Scan for the cell matching the given text and deliver its (X, Y) coordinate at center. 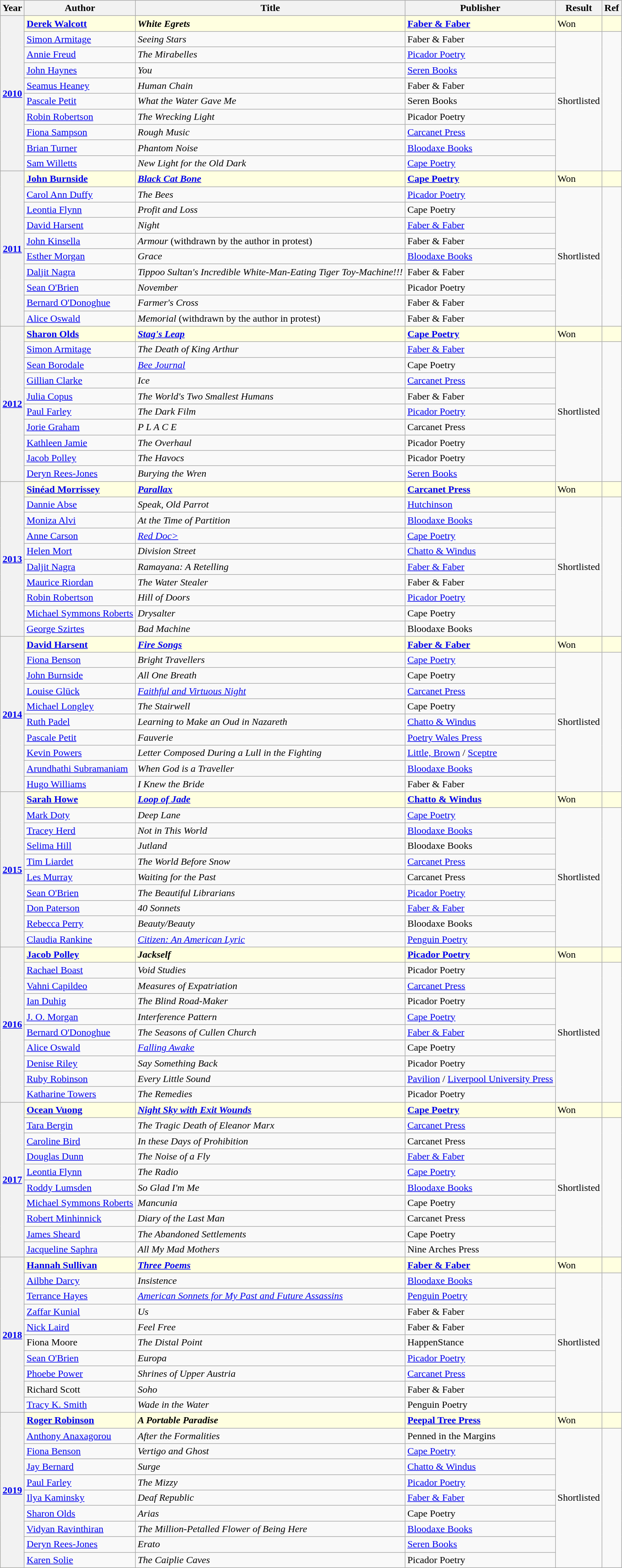
Vidyan Ravinthiran (80, 1529)
Jacqueline Saphra (80, 1250)
Tim Liardet (80, 861)
J. O. Morgan (80, 1017)
Fauverie (270, 738)
The Noise of a Fly (270, 1156)
Grace (270, 256)
A Portable Paradise (270, 1420)
Arias (270, 1513)
New Light for the Old Dark (270, 163)
Sarah Howe (80, 799)
Say Something Back (270, 1063)
Fiona Sampson (80, 132)
Julia Copus (80, 396)
2017 (12, 1180)
George Szirtes (80, 629)
The Distal Point (270, 1343)
Robert Minhinnick (80, 1219)
Drysalter (270, 613)
Douglas Dunn (80, 1156)
Citizen: An American Lyric (270, 939)
2016 (12, 1025)
Fire Songs (270, 644)
The Caiplie Caves (270, 1560)
Every Little Sound (270, 1079)
Penned in the Margins (480, 1435)
Sean Borodale (80, 365)
The Stairwell (270, 707)
Interference Pattern (270, 1017)
Ocean Vuong (80, 1110)
2013 (12, 559)
Jackself (270, 955)
Ramayana: A Retelling (270, 567)
James Sheard (80, 1234)
Brian Turner (80, 148)
2014 (12, 714)
Phantom Noise (270, 148)
Phoebe Power (80, 1374)
Anne Carson (80, 536)
Deaf Republic (270, 1498)
The Mirabelles (270, 55)
Jutland (270, 846)
Nick Laird (80, 1327)
Kevin Powers (80, 753)
In these Days of Prohibition (270, 1141)
Hugo Williams (80, 784)
Ice (270, 380)
Parallax (270, 489)
Letter Composed During a Lull in the Fighting (270, 753)
Roddy Lumsden (80, 1188)
Night (270, 225)
Waiting for the Past (270, 877)
White Egrets (270, 24)
2019 (12, 1490)
All My Mad Mothers (270, 1250)
2012 (12, 404)
The Water Stealer (270, 582)
Rough Music (270, 132)
The Death of King Arthur (270, 349)
Jorie Graham (80, 427)
Armour (withdrawn by the author in protest) (270, 241)
The Remedies (270, 1094)
Bee Journal (270, 365)
Farmer's Cross (270, 303)
Little, Brown / Sceptre (480, 753)
November (270, 287)
Vahni Capildeo (80, 986)
Loop of Jade (270, 799)
What the Water Gave Me (270, 101)
2010 (12, 94)
The Million-Petalled Flower of Being Here (270, 1529)
Memorial (withdrawn by the author in protest) (270, 318)
Ailbhe Darcy (80, 1281)
Us (270, 1312)
40 Sonnets (270, 908)
American Sonnets for My Past and Future Assassins (270, 1296)
The Abandoned Settlements (270, 1234)
Selima Hill (80, 846)
Dannie Abse (80, 505)
Tara Bergin (80, 1125)
Fiona Moore (80, 1343)
Sinéad Morrissey (80, 489)
Derek Walcott (80, 24)
Result (579, 8)
Mancunia (270, 1203)
Don Paterson (80, 908)
Caroline Bird (80, 1141)
Hannah Sullivan (80, 1265)
Ruby Robinson (80, 1079)
When God is a Traveller (270, 769)
The Beautiful Librarians (270, 892)
Faithful and Virtuous Night (270, 691)
The Blind Road-Maker (270, 1001)
Ian Duhig (80, 1001)
P L A C E (270, 427)
Poetry Wales Press (480, 738)
After the Formalities (270, 1435)
Sam Willetts (80, 163)
Falling Awake (270, 1048)
The World's Two Smallest Humans (270, 396)
Karen Solie (80, 1560)
Wade in the Water (270, 1405)
Tracy K. Smith (80, 1405)
Void Studies (270, 970)
Carol Ann Duffy (80, 194)
Not in This World (270, 830)
Mark Doty (80, 815)
Deep Lane (270, 815)
Gillian Clarke (80, 380)
Rebecca Perry (80, 923)
The Seasons of Cullen Church (270, 1032)
The Bees (270, 194)
Peepal Tree Press (480, 1420)
Anthony Anaxagorou (80, 1435)
Denise Riley (80, 1063)
John Haynes (80, 70)
Shrines of Upper Austria (270, 1374)
Ruth Padel (80, 722)
So Glad I'm Me (270, 1188)
Seeing Stars (270, 39)
Kathleen Jamie (80, 442)
Year (12, 8)
Arundhathi Subramaniam (80, 769)
Vertigo and Ghost (270, 1451)
Red Doc> (270, 536)
Rachael Boast (80, 970)
The Overhaul (270, 442)
Human Chain (270, 86)
John Kinsella (80, 241)
Maurice Riordan (80, 582)
Tracey Herd (80, 830)
Speak, Old Parrot (270, 505)
Zaffar Kunial (80, 1312)
Les Murray (80, 877)
Three Poems (270, 1265)
Helen Mort (80, 551)
The Mizzy (270, 1482)
Esther Morgan (80, 256)
Ref (611, 8)
Roger Robinson (80, 1420)
2015 (12, 869)
Insistence (270, 1281)
Diary of the Last Man (270, 1219)
Author (80, 8)
2011 (12, 249)
I Knew the Bride (270, 784)
Michael Longley (80, 707)
The Tragic Death of Eleanor Marx (270, 1125)
Louise Glück (80, 691)
Burying the Wren (270, 474)
Title (270, 8)
Stag's Leap (270, 334)
Jay Bernard (80, 1467)
The Dark Film (270, 411)
Terrance Hayes (80, 1296)
The Wrecking Light (270, 117)
Tippoo Sultan's Incredible White-Man-Eating Tiger Toy-Machine!!! (270, 272)
The Havocs (270, 458)
Soho (270, 1389)
Claudia Rankine (80, 939)
Annie Freud (80, 55)
Erato (270, 1544)
Katharine Towers (80, 1094)
Bright Travellers (270, 660)
Hutchinson (480, 505)
Measures of Expatriation (270, 986)
Bad Machine (270, 629)
Europa (270, 1358)
2018 (12, 1335)
Seamus Heaney (80, 86)
Black Cat Bone (270, 179)
Hill of Doors (270, 598)
Surge (270, 1467)
Richard Scott (80, 1389)
All One Breath (270, 675)
Division Street (270, 551)
Feel Free (270, 1327)
Pavilion / Liverpool University Press (480, 1079)
Night Sky with Exit Wounds (270, 1110)
At the Time of Partition (270, 520)
Moniza Alvi (80, 520)
Beauty/Beauty (270, 923)
Nine Arches Press (480, 1250)
You (270, 70)
Profit and Loss (270, 210)
The Radio (270, 1172)
The World Before Snow (270, 861)
Ilya Kaminsky (80, 1498)
Publisher (480, 8)
HappenStance (480, 1343)
Learning to Make an Oud in Nazareth (270, 722)
